For the text-containing cell, return its midpoint in (X, Y) coordinate format. 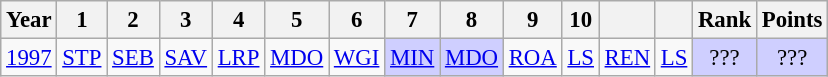
MIN (412, 58)
5 (297, 20)
8 (472, 20)
7 (412, 20)
1997 (29, 58)
10 (580, 20)
WGI (357, 58)
6 (357, 20)
STP (82, 58)
1 (82, 20)
9 (532, 20)
Rank (725, 20)
SAV (186, 58)
ROA (532, 58)
Points (792, 20)
4 (238, 20)
3 (186, 20)
Year (29, 20)
SEB (133, 58)
LRP (238, 58)
2 (133, 20)
REN (627, 58)
